Pinpoint the cell where the given text exists, returning its [X, Y] midpoint coordinate. 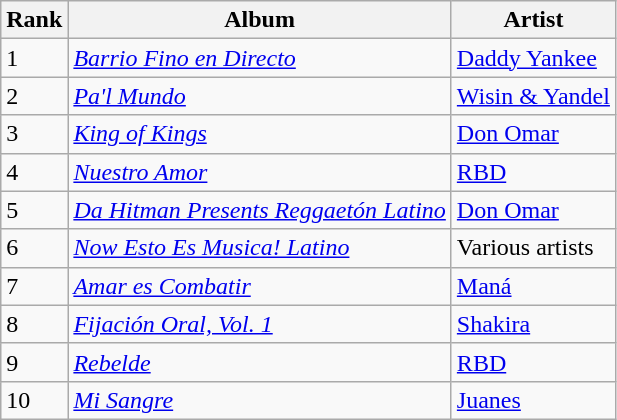
Artist [533, 20]
Rebelde [260, 362]
Amar es Combatir [260, 286]
Maná [533, 286]
10 [34, 400]
6 [34, 248]
Nuestro Amor [260, 172]
Barrio Fino en Directo [260, 58]
Juanes [533, 400]
Now Esto Es Musica! Latino [260, 248]
Wisin & Yandel [533, 96]
Various artists [533, 248]
3 [34, 134]
Mi Sangre [260, 400]
8 [34, 324]
5 [34, 210]
7 [34, 286]
Fijación Oral, Vol. 1 [260, 324]
4 [34, 172]
Album [260, 20]
2 [34, 96]
Pa'l Mundo [260, 96]
Shakira [533, 324]
King of Kings [260, 134]
Da Hitman Presents Reggaetón Latino [260, 210]
Rank [34, 20]
Daddy Yankee [533, 58]
1 [34, 58]
9 [34, 362]
